Capture the cell that displays the provided text and extract its (x, y) central coordinate. 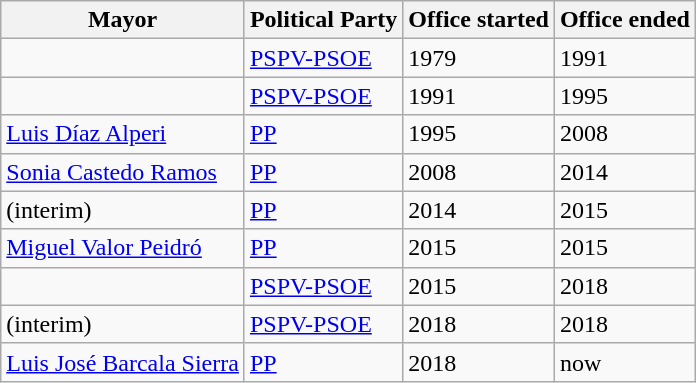
Political Party (323, 20)
now (624, 362)
Luis José Barcala Sierra (123, 362)
Luis Díaz Alperi (123, 134)
1979 (479, 58)
Mayor (123, 20)
Office started (479, 20)
Miguel Valor Peidró (123, 248)
Office ended (624, 20)
Sonia Castedo Ramos (123, 172)
